Return the (x, y) coordinate for the center point of the cell that contains the specified text.  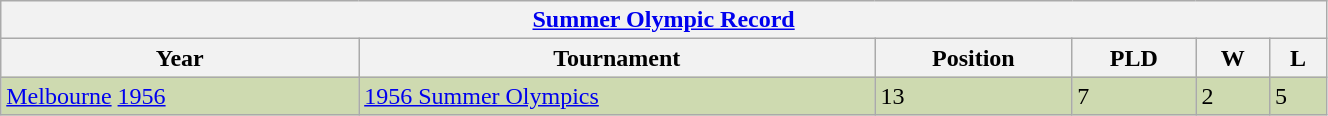
Melbourne 1956 (180, 96)
W (1233, 58)
5 (1298, 96)
7 (1134, 96)
Summer Olympic Record (664, 20)
13 (974, 96)
Tournament (617, 58)
Year (180, 58)
PLD (1134, 58)
L (1298, 58)
2 (1233, 96)
Position (974, 58)
1956 Summer Olympics (617, 96)
